Scan for the cell matching the given text and deliver its (X, Y) coordinate at center. 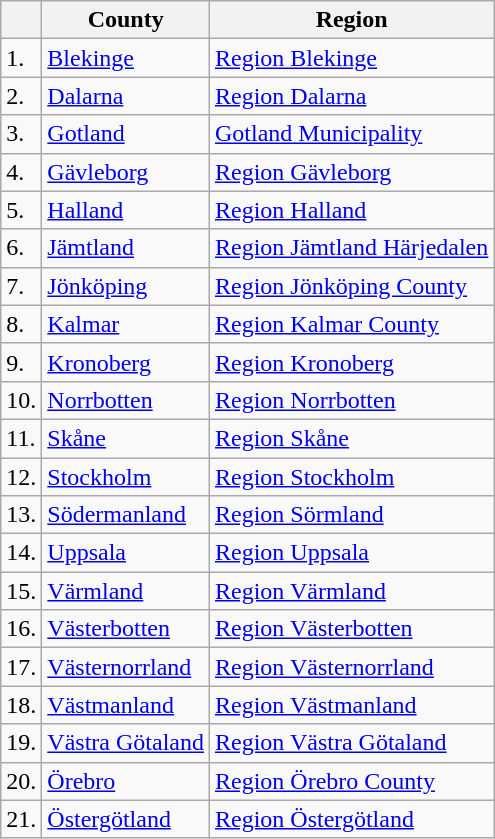
Region Västernorrland (351, 667)
17. (22, 667)
4. (22, 172)
Region (351, 20)
Västernorrland (126, 667)
15. (22, 591)
Västra Götaland (126, 743)
Uppsala (126, 553)
Skåne (126, 438)
Region Kronoberg (351, 362)
Kronoberg (126, 362)
Jämtland (126, 248)
Region Uppsala (351, 553)
20. (22, 781)
Dalarna (126, 96)
18. (22, 705)
Kalmar (126, 324)
11. (22, 438)
14. (22, 553)
Region Gävleborg (351, 172)
21. (22, 819)
Västerbotten (126, 629)
Gävleborg (126, 172)
Region Örebro County (351, 781)
Region Stockholm (351, 477)
Gotland Municipality (351, 134)
Region Värmland (351, 591)
Region Blekinge (351, 58)
9. (22, 362)
Region Jämtland Härjedalen (351, 248)
County (126, 20)
Blekinge (126, 58)
7. (22, 286)
Region Norrbotten (351, 400)
Region Kalmar County (351, 324)
Jönköping (126, 286)
2. (22, 96)
13. (22, 515)
Örebro (126, 781)
Västmanland (126, 705)
Halland (126, 210)
Region Jönköping County (351, 286)
Region Dalarna (351, 96)
Norrbotten (126, 400)
Gotland (126, 134)
Region Skåne (351, 438)
1. (22, 58)
16. (22, 629)
10. (22, 400)
19. (22, 743)
5. (22, 210)
Stockholm (126, 477)
Region Västmanland (351, 705)
8. (22, 324)
6. (22, 248)
Region Halland (351, 210)
Region Sörmland (351, 515)
Region Västerbotten (351, 629)
12. (22, 477)
Östergötland (126, 819)
3. (22, 134)
Region Östergötland (351, 819)
Södermanland (126, 515)
Värmland (126, 591)
Region Västra Götaland (351, 743)
